Return the (x, y) coordinate for the center point of the cell that contains the specified text.  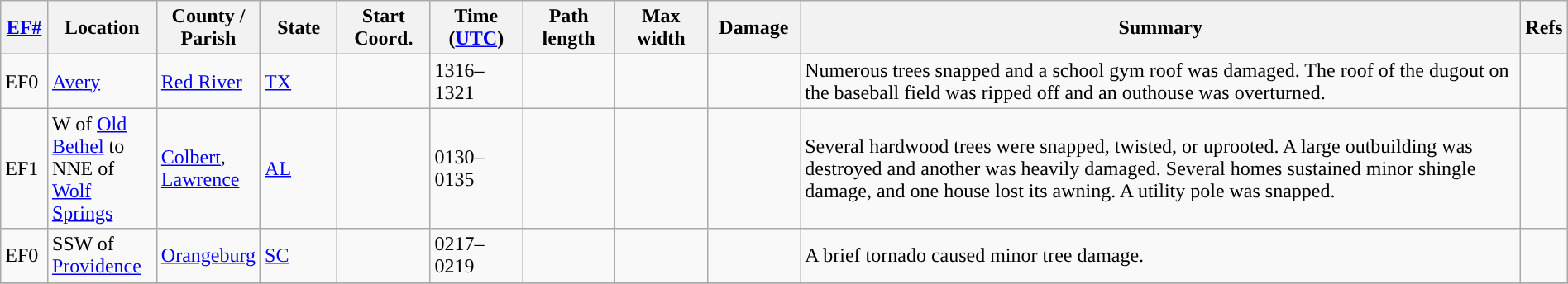
Refs (1545, 28)
Numerous trees snapped and a school gym roof was damaged. The roof of the dugout on the baseball field was ripped off and an outhouse was overturned. (1161, 81)
Path length (569, 28)
Time (UTC) (476, 28)
SSW of Providence (102, 256)
Damage (754, 28)
0130–0135 (476, 168)
AL (299, 168)
Start Coord. (384, 28)
SC (299, 256)
Location (102, 28)
County / Parish (208, 28)
Colbert, Lawrence (208, 168)
Avery (102, 81)
0217–0219 (476, 256)
TX (299, 81)
EF# (25, 28)
1316–1321 (476, 81)
Summary (1161, 28)
EF1 (25, 168)
Orangeburg (208, 256)
Max width (662, 28)
Red River (208, 81)
W of Old Bethel to NNE of Wolf Springs (102, 168)
State (299, 28)
A brief tornado caused minor tree damage. (1161, 256)
